Detect which cell encompasses the target text, then output its (X, Y) center coordinate. 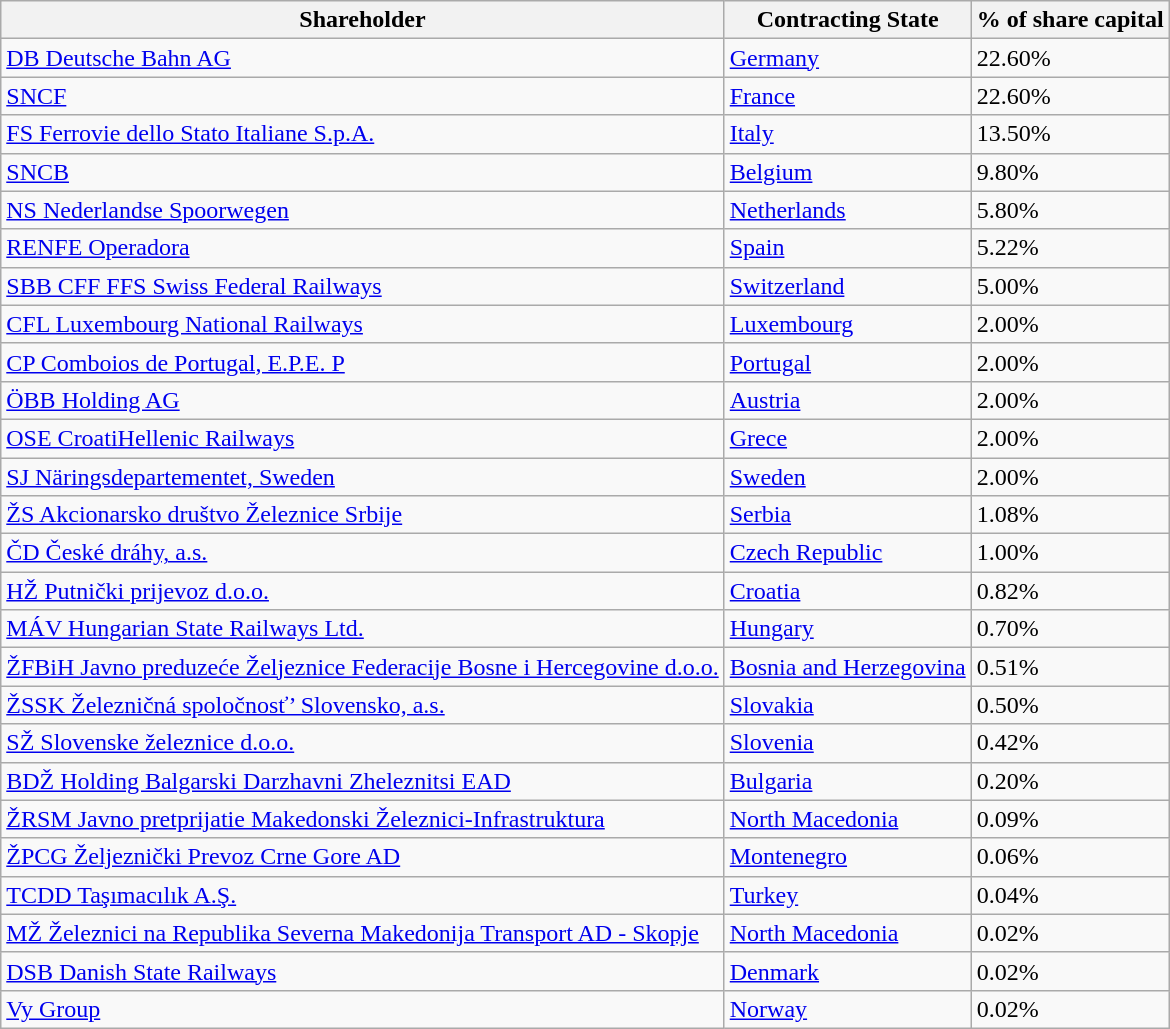
0.42% (1070, 743)
Croatia (848, 591)
5.80% (1070, 210)
Netherlands (848, 210)
SŽ Slovenske železnice d.o.o. (362, 743)
0.20% (1070, 781)
HŽ Putnički prijevoz d.o.o. (362, 591)
1.08% (1070, 515)
MŽ Železnici na Republika Severna Makedonija Transport AD - Skopje (362, 933)
DSB Danish State Railways (362, 971)
SBB CFF FFS Swiss Federal Railways (362, 286)
DB Deutsche Bahn AG (362, 58)
NS Nederlandse Spoorwegen (362, 210)
RENFE Operadora (362, 248)
Luxembourg (848, 324)
Shareholder (362, 20)
Turkey (848, 895)
Germany (848, 58)
TCDD Taşımacılık A.Ş. (362, 895)
Italy (848, 134)
ŽPCG Željeznički Prevoz Crne Gore AD (362, 857)
Montenegro (848, 857)
Portugal (848, 362)
ŽSSK Železničná spoločnosť’ Slovensko, a.s. (362, 705)
0.70% (1070, 629)
Vy Group (362, 1009)
Belgium (848, 172)
ÖBB Holding AG (362, 400)
Norway (848, 1009)
SJ Näringsdepartementet, Sweden (362, 477)
0.09% (1070, 819)
0.04% (1070, 895)
OSE CroatiHellenic Railways (362, 438)
% of share capital (1070, 20)
CFL Luxembourg National Railways (362, 324)
Hungary (848, 629)
ŽFBiH Javno preduzeće Željeznice Federacije Bosne i Hercegovine d.o.o. (362, 667)
France (848, 96)
CP Comboios de Portugal, E.P.E. P (362, 362)
9.80% (1070, 172)
Serbia (848, 515)
0.50% (1070, 705)
Austria (848, 400)
Spain (848, 248)
13.50% (1070, 134)
0.51% (1070, 667)
Slovenia (848, 743)
ŽRSM Javno pretprijatie Makedonski Železnici-Infrastruktura (362, 819)
SNCF (362, 96)
Grece (848, 438)
SNCB (362, 172)
1.00% (1070, 553)
5.00% (1070, 286)
Switzerland (848, 286)
BDŽ Holding Balgarski Darzhavni Zheleznitsi EAD (362, 781)
Bosnia and Herzegovina (848, 667)
ŽS Akcionarsko društvo Železnice Srbije (362, 515)
Denmark (848, 971)
ČD České dráhy, a.s. (362, 553)
FS Ferrovie dello Stato Italiane S.p.A. (362, 134)
0.82% (1070, 591)
Czech Republic (848, 553)
Slovakia (848, 705)
MÁV Hungarian State Railways Ltd. (362, 629)
0.06% (1070, 857)
5.22% (1070, 248)
Contracting State (848, 20)
Sweden (848, 477)
Bulgaria (848, 781)
